Return [x, y] of the center of cell containing provided text 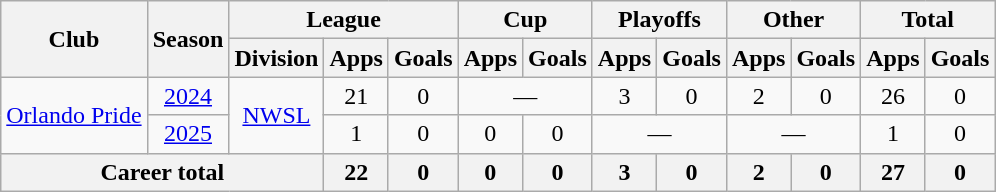
NWSL [276, 115]
Club [74, 39]
Playoffs [659, 20]
Orlando Pride [74, 115]
2025 [188, 134]
2024 [188, 96]
26 [893, 96]
Cup [525, 20]
22 [356, 172]
Division [276, 58]
League [344, 20]
Other [793, 20]
27 [893, 172]
21 [356, 96]
Career total [162, 172]
Season [188, 39]
Total [928, 20]
